Detect which cell encompasses the target text, then output its [X, Y] center coordinate. 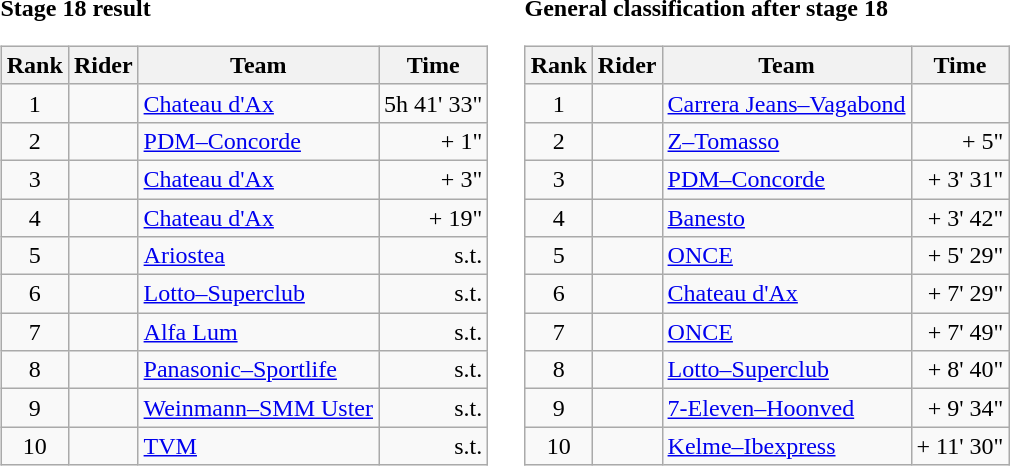
Panasonic–Sportlife [258, 370]
7-Eleven–Hoonved [786, 408]
+ 5' 29" [960, 256]
Weinmann–SMM Uster [258, 408]
+ 19" [434, 217]
+ 9' 34" [960, 408]
5h 41' 33" [434, 103]
Z–Tomasso [786, 141]
Carrera Jeans–Vagabond [786, 103]
+ 3" [434, 179]
+ 1" [434, 141]
+ 3' 42" [960, 217]
Kelme–Ibexpress [786, 446]
+ 11' 30" [960, 446]
+ 5" [960, 141]
+ 8' 40" [960, 370]
+ 3' 31" [960, 179]
+ 7' 49" [960, 332]
Alfa Lum [258, 332]
TVM [258, 446]
Ariostea [258, 256]
Banesto [786, 217]
+ 7' 29" [960, 294]
